Detect which cell encompasses the target text, then output its [X, Y] center coordinate. 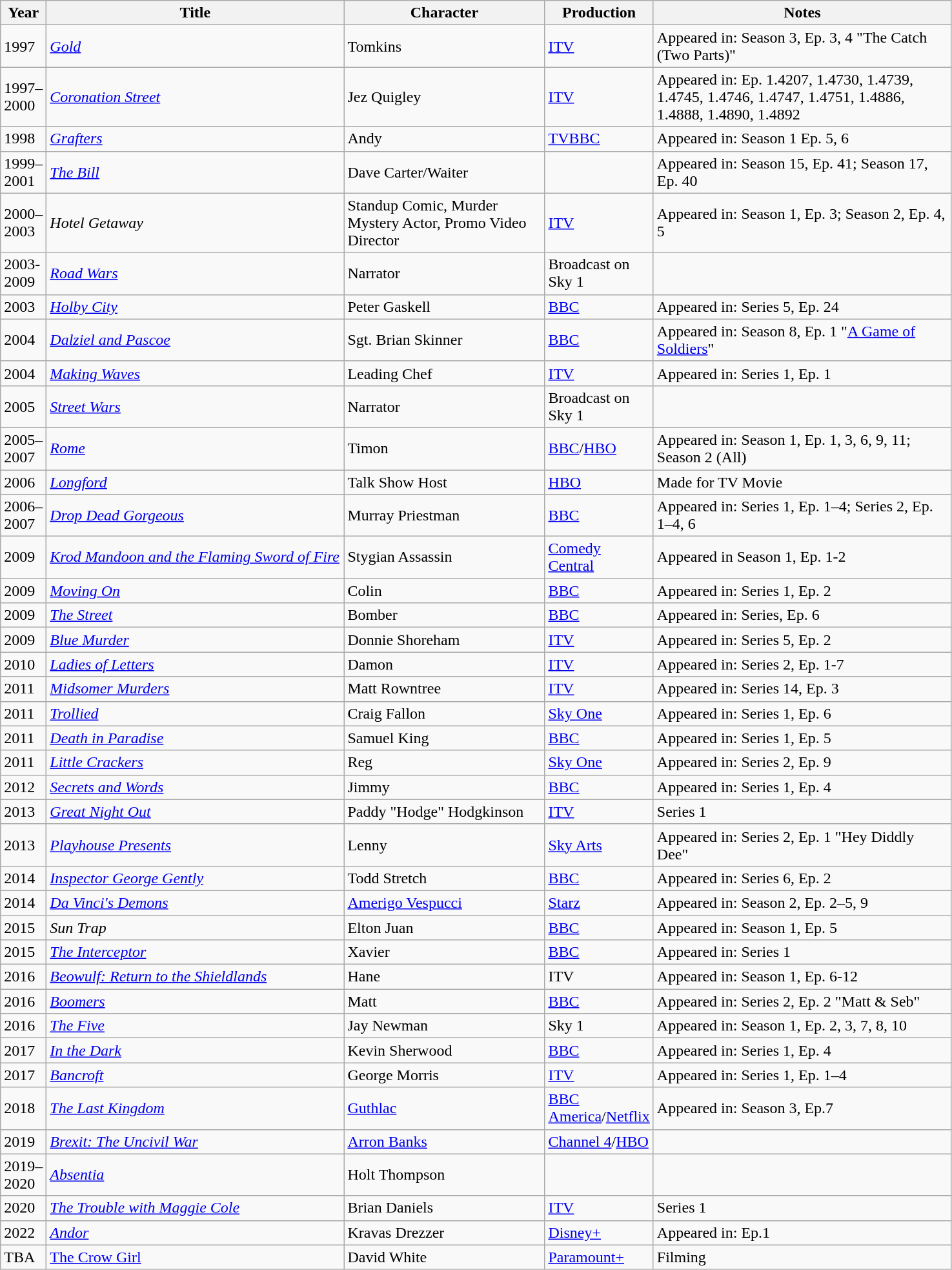
Appeared in: Season 3, Ep. 3, 4 "The Catch (Two Parts)" [802, 46]
Road Wars [195, 274]
2005 [23, 407]
Appeared in: Series 2, Ep. 1 "Hey Diddly Dee" [802, 845]
Kevin Sherwood [444, 1050]
Donnie Shoreham [444, 640]
1997 [23, 46]
Street Wars [195, 407]
Production [599, 13]
George Morris [444, 1075]
Elton Juan [444, 928]
HBO [599, 482]
Damon [444, 664]
1997–2000 [23, 97]
Starz [599, 903]
The Bill [195, 172]
Year [23, 13]
Kravas Drezzer [444, 1233]
Appeared in: Series 14, Ep. 3 [802, 689]
1999–2001 [23, 172]
Appeared in: Season 2, Ep. 2–5, 9 [802, 903]
Appeared in: Series, Ep. 6 [802, 615]
Leading Chef [444, 373]
Notes [802, 13]
Sgt. Brian Skinner [444, 340]
Murray Priestman [444, 515]
2006–2007 [23, 515]
Appeared in: Series 1, Ep. 1 [802, 373]
The Interceptor [195, 952]
The Trouble with Maggie Cole [195, 1208]
Title [195, 13]
Gold [195, 46]
2000–2003 [23, 223]
Trollied [195, 713]
Appeared in: Series 1, Ep. 1–4; Series 2, Ep. 1–4, 6 [802, 515]
Bomber [444, 615]
2010 [23, 664]
2012 [23, 787]
Appeared in: Series 1 [802, 952]
Lenny [444, 845]
Appeared in: Series 2, Ep. 9 [802, 763]
Da Vinci's Demons [195, 903]
Tomkins [444, 46]
Appeared in: Series 2, Ep. 1-7 [802, 664]
Holby City [195, 307]
Sky 1 [599, 1026]
Coronation Street [195, 97]
2018 [23, 1108]
Great Night Out [195, 812]
Channel 4/HBO [599, 1142]
Appeared in: Ep. 1.4207, 1.4730, 1.4739, 1.4745, 1.4746, 1.4747, 1.4751, 1.4886, 1.4888, 1.4890, 1.4892 [802, 97]
Colin [444, 591]
Brian Daniels [444, 1208]
Rome [195, 448]
TVBBC [599, 139]
Andor [195, 1233]
David White [444, 1257]
Matt [444, 1001]
Appeared in: Season 1, Ep. 1, 3, 6, 9, 11; Season 2 (All) [802, 448]
Longford [195, 482]
2003 [23, 307]
Playhouse Presents [195, 845]
2020 [23, 1208]
Making Waves [195, 373]
The Street [195, 615]
Beowulf: Return to the Shieldlands [195, 977]
Drop Dead Gorgeous [195, 515]
Appeared in: Series 1, Ep. 1–4 [802, 1075]
Appeared in: Series 1, Ep. 6 [802, 713]
Appeared in: Season 1 Ep. 5, 6 [802, 139]
BBC/HBO [599, 448]
Jimmy [444, 787]
Jay Newman [444, 1026]
Boomers [195, 1001]
Dalziel and Pascoe [195, 340]
Krod Mandoon and the Flaming Sword of Fire [195, 558]
Appeared in: Season 15, Ep. 41; Season 17, Ep. 40 [802, 172]
Bancroft [195, 1075]
1998 [23, 139]
Appeared in: Series 5, Ep. 2 [802, 640]
Todd Stretch [444, 878]
Paddy "Hodge" Hodgkinson [444, 812]
2019–2020 [23, 1175]
The Last Kingdom [195, 1108]
Midsomer Murders [195, 689]
Hane [444, 977]
2003-2009 [23, 274]
Holt Thompson [444, 1175]
2022 [23, 1233]
In the Dark [195, 1050]
2005–2007 [23, 448]
Appeared in: Season 1, Ep. 2, 3, 7, 8, 10 [802, 1026]
Comedy Central [599, 558]
Samuel King [444, 738]
Appeared in: Season 3, Ep.7 [802, 1108]
The Crow Girl [195, 1257]
Moving On [195, 591]
Sky Arts [599, 845]
Appeared in: Series 2, Ep. 2 "Matt & Seb" [802, 1001]
TBA [23, 1257]
Appeared in: Ep.1 [802, 1233]
Paramount+ [599, 1257]
Andy [444, 139]
Arron Banks [444, 1142]
Craig Fallon [444, 713]
Filming [802, 1257]
Peter Gaskell [444, 307]
Standup Comic, Murder Mystery Actor, Promo Video Director [444, 223]
Grafters [195, 139]
Jez Quigley [444, 97]
Talk Show Host [444, 482]
Appeared in: Season 1, Ep. 6-12 [802, 977]
Amerigo Vespucci [444, 903]
Dave Carter/Waiter [444, 172]
Appeared in: Season 1, Ep. 3; Season 2, Ep. 4, 5 [802, 223]
Brexit: The Uncivil War [195, 1142]
Inspector George Gently [195, 878]
Appeared in: Season 8, Ep. 1 "A Game of Soldiers" [802, 340]
2006 [23, 482]
BBC America/Netflix [599, 1108]
Little Crackers [195, 763]
Appeared in: Series 1, Ep. 2 [802, 591]
Stygian Assassin [444, 558]
Appeared in: Series 5, Ep. 24 [802, 307]
Ladies of Letters [195, 664]
Matt Rowntree [444, 689]
Made for TV Movie [802, 482]
Absentia [195, 1175]
Sun Trap [195, 928]
Appeared in: Series 1, Ep. 5 [802, 738]
Appeared in Season 1, Ep. 1-2 [802, 558]
Hotel Getaway [195, 223]
Secrets and Words [195, 787]
Reg [444, 763]
Xavier [444, 952]
Timon [444, 448]
Disney+ [599, 1233]
Blue Murder [195, 640]
The Five [195, 1026]
Death in Paradise [195, 738]
2019 [23, 1142]
Appeared in: Series 6, Ep. 2 [802, 878]
Appeared in: Season 1, Ep. 5 [802, 928]
Character [444, 13]
Guthlac [444, 1108]
